Capture the cell that displays the provided text and extract its [x, y] central coordinate. 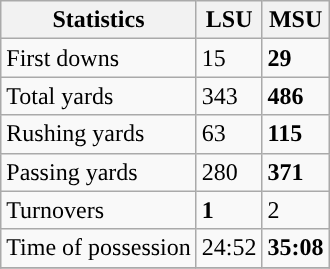
1 [229, 210]
LSU [229, 20]
Passing yards [99, 172]
Rushing yards [99, 134]
Time of possession [99, 248]
35:08 [296, 248]
Turnovers [99, 210]
First downs [99, 58]
371 [296, 172]
343 [229, 96]
24:52 [229, 248]
Statistics [99, 20]
115 [296, 134]
MSU [296, 20]
280 [229, 172]
486 [296, 96]
2 [296, 210]
63 [229, 134]
15 [229, 58]
Total yards [99, 96]
29 [296, 58]
